Return [X, Y] of the center of cell containing provided text 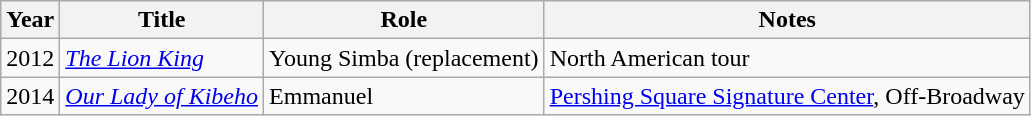
Year [30, 20]
Our Lady of Kibeho [162, 96]
Role [404, 20]
Emmanuel [404, 96]
Notes [787, 20]
2012 [30, 58]
Title [162, 20]
2014 [30, 96]
Pershing Square Signature Center, Off-Broadway [787, 96]
Young Simba (replacement) [404, 58]
The Lion King [162, 58]
North American tour [787, 58]
